Search for the cell housing the specified text and yield its (X, Y) center coordinate. 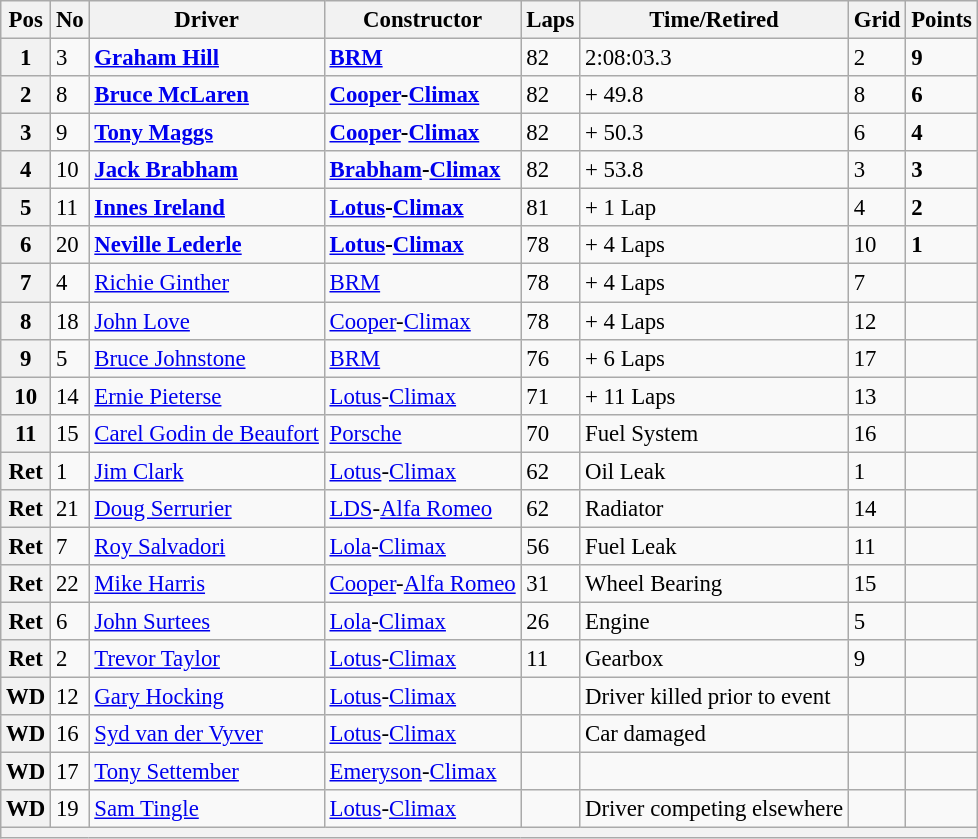
Laps (550, 20)
2:08:03.3 (714, 58)
Grid (876, 20)
26 (550, 621)
Roy Salvadori (206, 546)
Cooper-Alfa Romeo (422, 584)
Wheel Bearing (714, 584)
Emeryson-Climax (422, 772)
Porsche (422, 433)
John Love (206, 321)
Brabham-Climax (422, 170)
Jim Clark (206, 471)
20 (70, 245)
18 (70, 321)
Ernie Pieterse (206, 396)
31 (550, 584)
Mike Harris (206, 584)
81 (550, 208)
Carel Godin de Beaufort (206, 433)
Sam Tingle (206, 809)
No (70, 20)
LDS-Alfa Romeo (422, 509)
Oil Leak (714, 471)
Driver competing elsewhere (714, 809)
19 (70, 809)
+ 6 Laps (714, 358)
Pos (26, 20)
+ 49.8 (714, 95)
+ 50.3 (714, 133)
+ 53.8 (714, 170)
76 (550, 358)
Gearbox (714, 659)
Tony Settember (206, 772)
Trevor Taylor (206, 659)
Tony Maggs (206, 133)
+ 1 Lap (714, 208)
Radiator (714, 509)
Innes Ireland (206, 208)
Engine (714, 621)
Neville Lederle (206, 245)
Car damaged (714, 734)
Constructor (422, 20)
21 (70, 509)
Driver killed prior to event (714, 697)
56 (550, 546)
71 (550, 396)
Doug Serrurier (206, 509)
Time/Retired (714, 20)
Richie Ginther (206, 283)
70 (550, 433)
Gary Hocking (206, 697)
Bruce McLaren (206, 95)
22 (70, 584)
Fuel Leak (714, 546)
Points (942, 20)
Graham Hill (206, 58)
Jack Brabham (206, 170)
Driver (206, 20)
Syd van der Vyver (206, 734)
Bruce Johnstone (206, 358)
13 (876, 396)
Fuel System (714, 433)
John Surtees (206, 621)
+ 11 Laps (714, 396)
